Search for the cell housing the specified text and yield its (x, y) center coordinate. 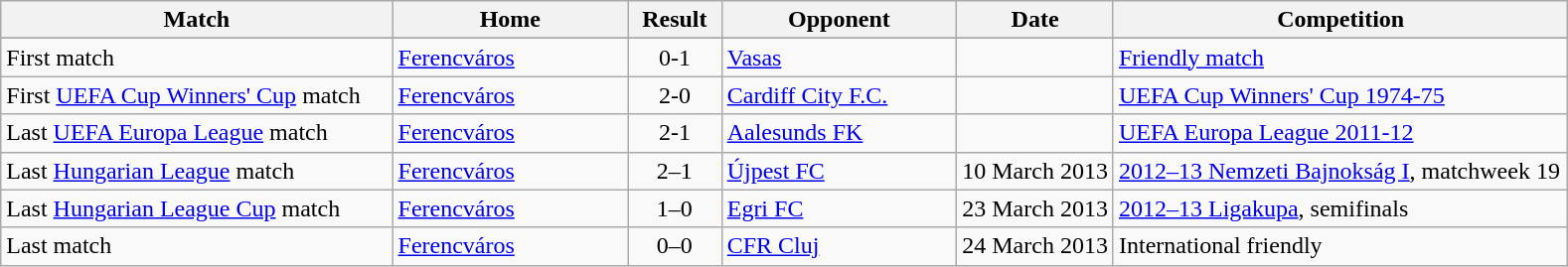
0–0 (676, 246)
Date (1035, 20)
Result (676, 20)
International friendly (1339, 246)
2012–13 Nemzeti Bajnokság I, matchweek 19 (1339, 171)
Match (197, 20)
2-0 (676, 95)
2012–13 Ligakupa, semifinals (1339, 208)
0-1 (676, 58)
CFR Cluj (839, 246)
2–1 (676, 171)
First match (197, 58)
1–0 (676, 208)
UEFA Europa League 2011-12 (1339, 133)
Last UEFA Europa League match (197, 133)
Újpest FC (839, 171)
Last Hungarian League Cup match (197, 208)
Opponent (839, 20)
Last Hungarian League match (197, 171)
UEFA Cup Winners' Cup 1974-75 (1339, 95)
First UEFA Cup Winners' Cup match (197, 95)
Friendly match (1339, 58)
Cardiff City F.C. (839, 95)
Egri FC (839, 208)
Home (511, 20)
10 March 2013 (1035, 171)
24 March 2013 (1035, 246)
Last match (197, 246)
Competition (1339, 20)
2-1 (676, 133)
23 March 2013 (1035, 208)
Aalesunds FK (839, 133)
Vasas (839, 58)
